Detect which cell encompasses the target text, then output its [X, Y] center coordinate. 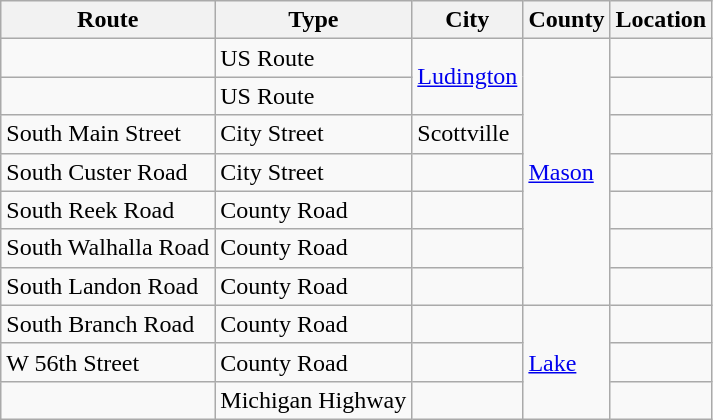
County [566, 20]
Route [108, 20]
Michigan Highway [314, 400]
Ludington [468, 77]
South Reek Road [108, 210]
Scottville [468, 134]
South Branch Road [108, 324]
South Main Street [108, 134]
South Walhalla Road [108, 248]
Type [314, 20]
W 56th Street [108, 362]
Mason [566, 172]
South Landon Road [108, 286]
City [468, 20]
Location [661, 20]
Lake [566, 362]
South Custer Road [108, 172]
